Provide the (X, Y) coordinate of the cell's center where the given text is located.  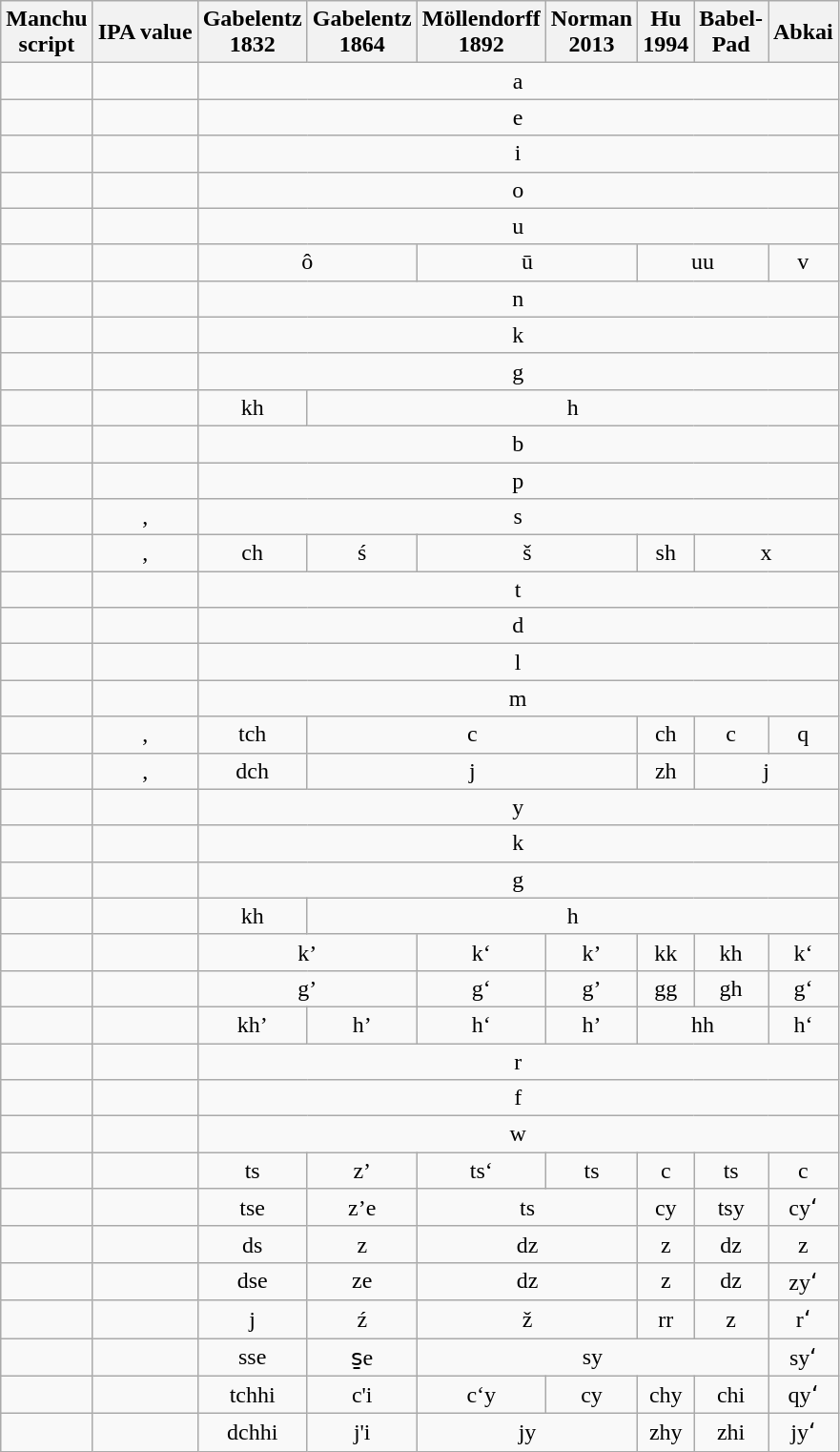
ū (526, 262)
qyʻ (804, 1395)
š (526, 553)
ž (526, 1319)
ds (252, 1244)
zhi (731, 1433)
sy (592, 1357)
ź (362, 1319)
tsy (731, 1208)
q (804, 735)
syʻ (804, 1357)
Gabelentz1832 (252, 32)
c'i (362, 1395)
f (518, 1098)
n (518, 299)
o (518, 190)
p (518, 480)
tse (252, 1208)
ze (362, 1281)
Abkai (804, 32)
Gabelentz1864 (362, 32)
hh (704, 1025)
Norman2013 (591, 32)
c‘y (481, 1395)
chy (666, 1395)
Hu1994 (666, 32)
ś (362, 553)
d (518, 626)
sse (252, 1357)
dch (252, 771)
Babel-Pad (731, 32)
w (518, 1134)
l (518, 662)
ts‘ (481, 1171)
s (518, 517)
m (518, 698)
jy (526, 1433)
Manchuscript (47, 32)
kk (666, 952)
y (518, 807)
uu (704, 262)
z’e (362, 1208)
rr (666, 1319)
IPA value (145, 32)
a (518, 81)
i (518, 154)
ô (307, 262)
cyʻ (804, 1208)
zhy (666, 1433)
rʻ (804, 1319)
s̱e (362, 1357)
zyʻ (804, 1281)
r (518, 1062)
chi (731, 1395)
e (518, 117)
kh’ (252, 1025)
v (804, 262)
zh (666, 771)
x (767, 553)
j'i (362, 1433)
b (518, 444)
jyʻ (804, 1433)
dchhi (252, 1433)
dse (252, 1281)
u (518, 226)
gg (666, 988)
z’ (362, 1171)
gh (731, 988)
tch (252, 735)
t (518, 590)
Möllendorff1892 (481, 32)
sh (666, 553)
tchhi (252, 1395)
